Identify which cell holds the provided text, then report its [X, Y] central coordinate. 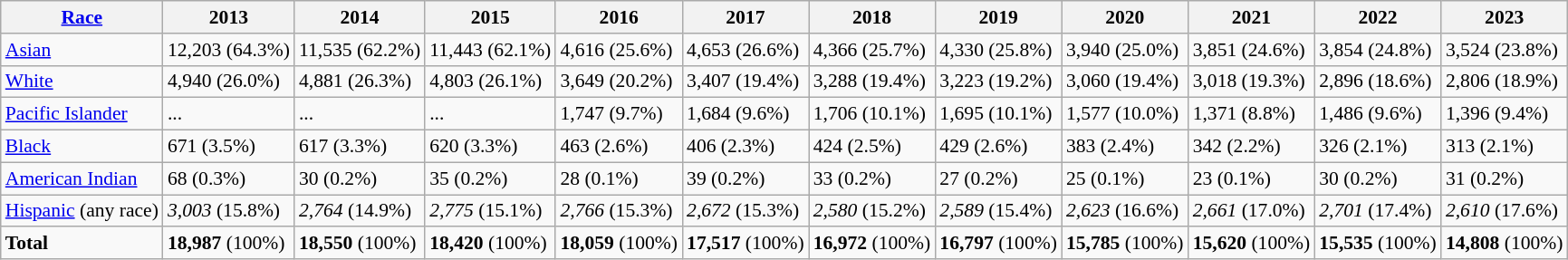
2019 [998, 17]
Race [82, 17]
28 (0.1%) [619, 178]
3,060 (19.4%) [1125, 82]
16,972 (100%) [872, 244]
1,695 (10.1%) [998, 114]
2014 [360, 17]
671 (3.5%) [228, 147]
2,701 (17.4%) [1378, 211]
3,851 (24.6%) [1252, 50]
Asian [82, 50]
2,589 (15.4%) [998, 211]
2020 [1125, 17]
4,616 (25.6%) [619, 50]
3,003 (15.8%) [228, 211]
4,881 (26.3%) [360, 82]
620 (3.3%) [490, 147]
2,672 (15.3%) [746, 211]
424 (2.5%) [872, 147]
463 (2.6%) [619, 147]
12,203 (64.3%) [228, 50]
68 (0.3%) [228, 178]
3,524 (23.8%) [1505, 50]
2,610 (17.6%) [1505, 211]
1,486 (9.6%) [1378, 114]
2,580 (15.2%) [872, 211]
406 (2.3%) [746, 147]
2017 [746, 17]
2018 [872, 17]
15,785 (100%) [1125, 244]
1,396 (9.4%) [1505, 114]
14,808 (100%) [1505, 244]
Black [82, 147]
617 (3.3%) [360, 147]
31 (0.2%) [1505, 178]
4,366 (25.7%) [872, 50]
342 (2.2%) [1252, 147]
1,706 (10.1%) [872, 114]
17,517 (100%) [746, 244]
Total [82, 244]
27 (0.2%) [998, 178]
3,854 (24.8%) [1378, 50]
1,577 (10.0%) [1125, 114]
326 (2.1%) [1378, 147]
3,940 (25.0%) [1125, 50]
American Indian [82, 178]
1,747 (9.7%) [619, 114]
2,661 (17.0%) [1252, 211]
2,775 (15.1%) [490, 211]
429 (2.6%) [998, 147]
2013 [228, 17]
2015 [490, 17]
White [82, 82]
3,649 (20.2%) [619, 82]
16,797 (100%) [998, 244]
2,623 (16.6%) [1125, 211]
2021 [1252, 17]
4,653 (26.6%) [746, 50]
4,803 (26.1%) [490, 82]
2,896 (18.6%) [1378, 82]
3,288 (19.4%) [872, 82]
2023 [1505, 17]
313 (2.1%) [1505, 147]
4,940 (26.0%) [228, 82]
11,535 (62.2%) [360, 50]
2,764 (14.9%) [360, 211]
3,018 (19.3%) [1252, 82]
18,059 (100%) [619, 244]
2,806 (18.9%) [1505, 82]
33 (0.2%) [872, 178]
3,223 (19.2%) [998, 82]
18,550 (100%) [360, 244]
3,407 (19.4%) [746, 82]
383 (2.4%) [1125, 147]
Hispanic (any race) [82, 211]
15,535 (100%) [1378, 244]
11,443 (62.1%) [490, 50]
18,987 (100%) [228, 244]
4,330 (25.8%) [998, 50]
39 (0.2%) [746, 178]
1,684 (9.6%) [746, 114]
Pacific Islander [82, 114]
2022 [1378, 17]
15,620 (100%) [1252, 244]
35 (0.2%) [490, 178]
25 (0.1%) [1125, 178]
18,420 (100%) [490, 244]
2,766 (15.3%) [619, 211]
2016 [619, 17]
1,371 (8.8%) [1252, 114]
23 (0.1%) [1252, 178]
